Provide the [X, Y] coordinate of the cell's center where the given text is located.  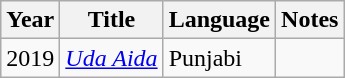
Language [219, 20]
Punjabi [219, 58]
Title [112, 20]
Year [30, 20]
Notes [310, 20]
Uda Aida [112, 58]
2019 [30, 58]
